Scan for the cell matching the given text and deliver its [X, Y] coordinate at center. 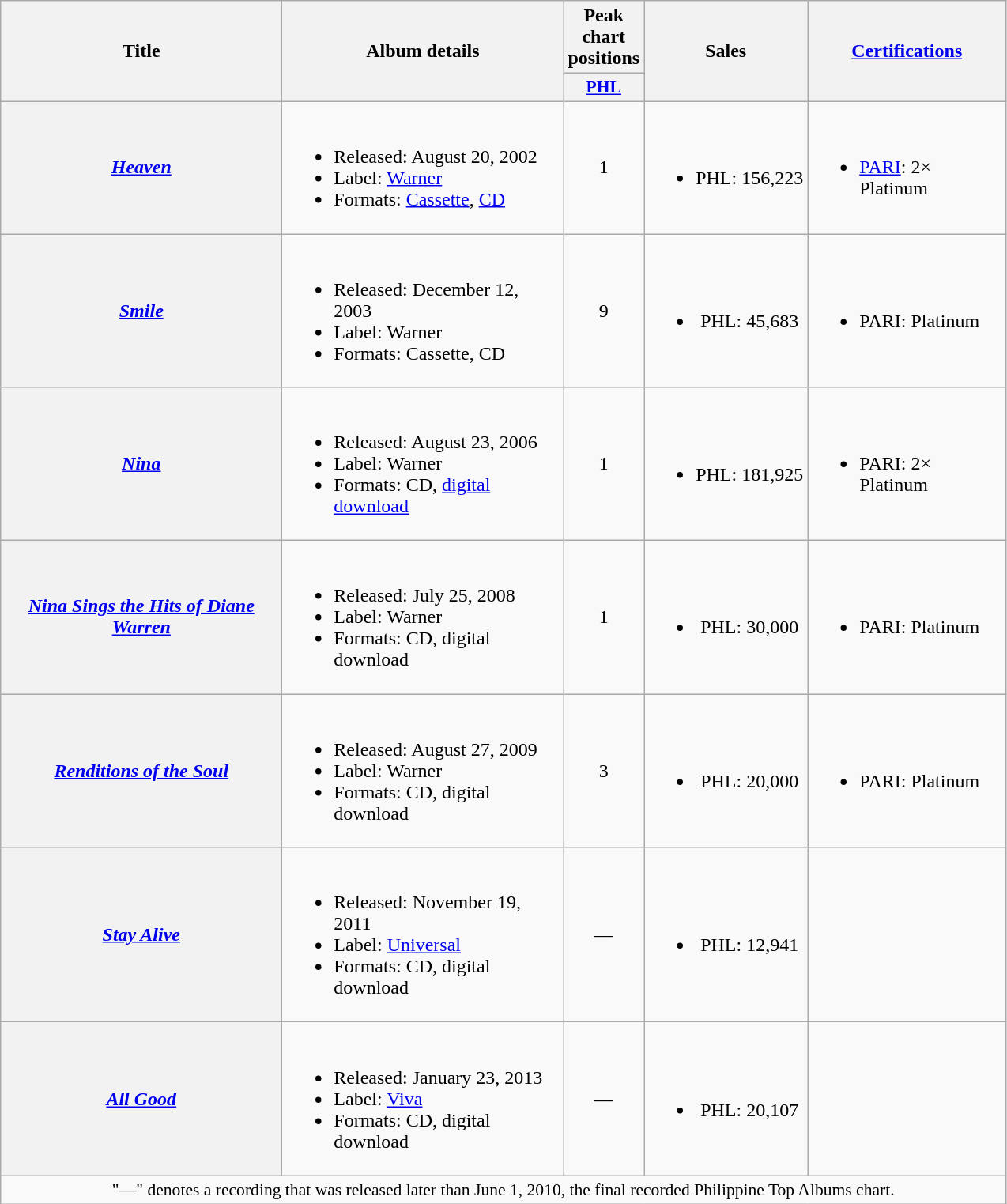
PHL [604, 88]
Heaven [141, 168]
Renditions of the Soul [141, 771]
Released: January 23, 2013Label: VivaFormats: CD, digital download [423, 1099]
Album details [423, 51]
Released: December 12, 2003Label: WarnerFormats: Cassette, CD [423, 311]
PHL: 181,925 [726, 464]
Released: July 25, 2008Label: WarnerFormats: CD, digital download [423, 617]
3 [604, 771]
Certifications [907, 51]
Nina Sings the Hits of Diane Warren [141, 617]
Released: November 19, 2011Label: UniversalFormats: CD, digital download [423, 934]
Title [141, 51]
All Good [141, 1099]
Released: August 23, 2006Label: WarnerFormats: CD, digital download [423, 464]
PHL: 20,107 [726, 1099]
PHL: 20,000 [726, 771]
Stay Alive [141, 934]
Sales [726, 51]
PHL: 12,941 [726, 934]
PHL: 45,683 [726, 311]
Released: August 20, 2002Label: WarnerFormats: Cassette, CD [423, 168]
PHL: 156,223 [726, 168]
Peak chart positions [604, 37]
"—" denotes a recording that was released later than June 1, 2010, the final recorded Philippine Top Albums chart. [503, 1190]
Released: August 27, 2009Label: WarnerFormats: CD, digital download [423, 771]
Smile [141, 311]
PHL: 30,000 [726, 617]
Nina [141, 464]
9 [604, 311]
